Output the [X, Y] coordinate of the center of the cell containing the given text.  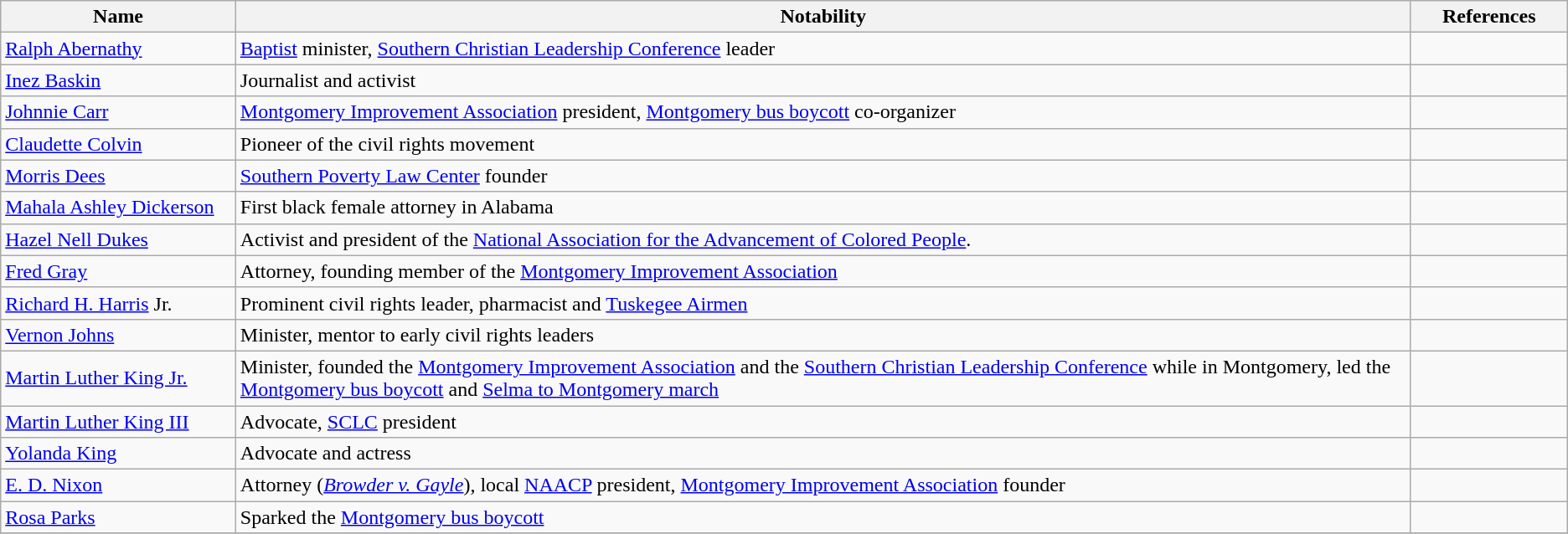
Notability [823, 17]
Pioneer of the civil rights movement [823, 144]
Baptist minister, Southern Christian Leadership Conference leader [823, 49]
Minister, mentor to early civil rights leaders [823, 335]
Morris Dees [119, 176]
Attorney (Browder v. Gayle), local NAACP president, Montgomery Improvement Association founder [823, 485]
Journalist and activist [823, 80]
Inez Baskin [119, 80]
Southern Poverty Law Center founder [823, 176]
Activist and president of the National Association for the Advancement of Colored People. [823, 239]
Martin Luther King Jr. [119, 378]
Attorney, founding member of the Montgomery Improvement Association [823, 271]
Rosa Parks [119, 517]
Mahala Ashley Dickerson [119, 208]
Montgomery Improvement Association president, Montgomery bus boycott co-organizer [823, 112]
Sparked the Montgomery bus boycott [823, 517]
Advocate, SCLC president [823, 421]
Name [119, 17]
Vernon Johns [119, 335]
Johnnie Carr [119, 112]
Prominent civil rights leader, pharmacist and Tuskegee Airmen [823, 303]
Claudette Colvin [119, 144]
Martin Luther King III [119, 421]
Ralph Abernathy [119, 49]
Fred Gray [119, 271]
E. D. Nixon [119, 485]
First black female attorney in Alabama [823, 208]
Advocate and actress [823, 454]
Yolanda King [119, 454]
References [1489, 17]
Richard H. Harris Jr. [119, 303]
Hazel Nell Dukes [119, 239]
